Determine the [X, Y] coordinate at the center of the cell enclosing the given text.  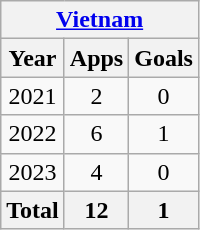
2021 [33, 96]
12 [96, 210]
Year [33, 58]
Vietnam [100, 20]
Total [33, 210]
2023 [33, 172]
4 [96, 172]
Goals [164, 58]
Apps [96, 58]
6 [96, 134]
2 [96, 96]
2022 [33, 134]
